Extract the (X, Y) coordinate from the center of the cell holding the provided text.  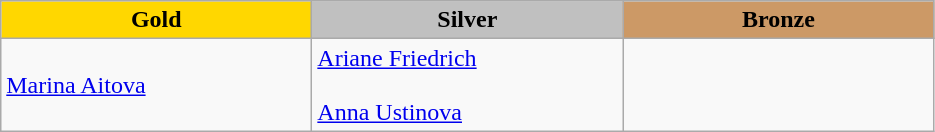
Silver (468, 20)
Bronze (778, 20)
Ariane FriedrichAnna Ustinova (468, 85)
Marina Aitova (156, 85)
Gold (156, 20)
